Return the [X, Y] coordinate for the center point of the cell that contains the specified text.  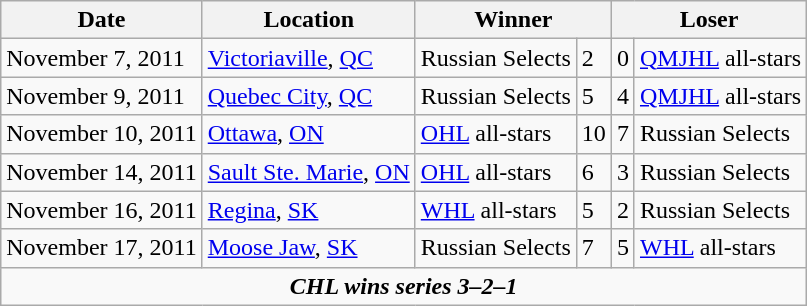
November 7, 2011 [102, 58]
6 [594, 172]
Location [308, 20]
0 [622, 58]
Moose Jaw, SK [308, 248]
Victoriaville, QC [308, 58]
10 [594, 134]
November 9, 2011 [102, 96]
November 17, 2011 [102, 248]
Ottawa, ON [308, 134]
Date [102, 20]
Sault Ste. Marie, ON [308, 172]
3 [622, 172]
4 [622, 96]
CHL wins series 3–2–1 [404, 286]
Quebec City, QC [308, 96]
Regina, SK [308, 210]
Loser [708, 20]
November 14, 2011 [102, 172]
November 10, 2011 [102, 134]
Winner [513, 20]
November 16, 2011 [102, 210]
